Return [X, Y] of the center of cell containing provided text 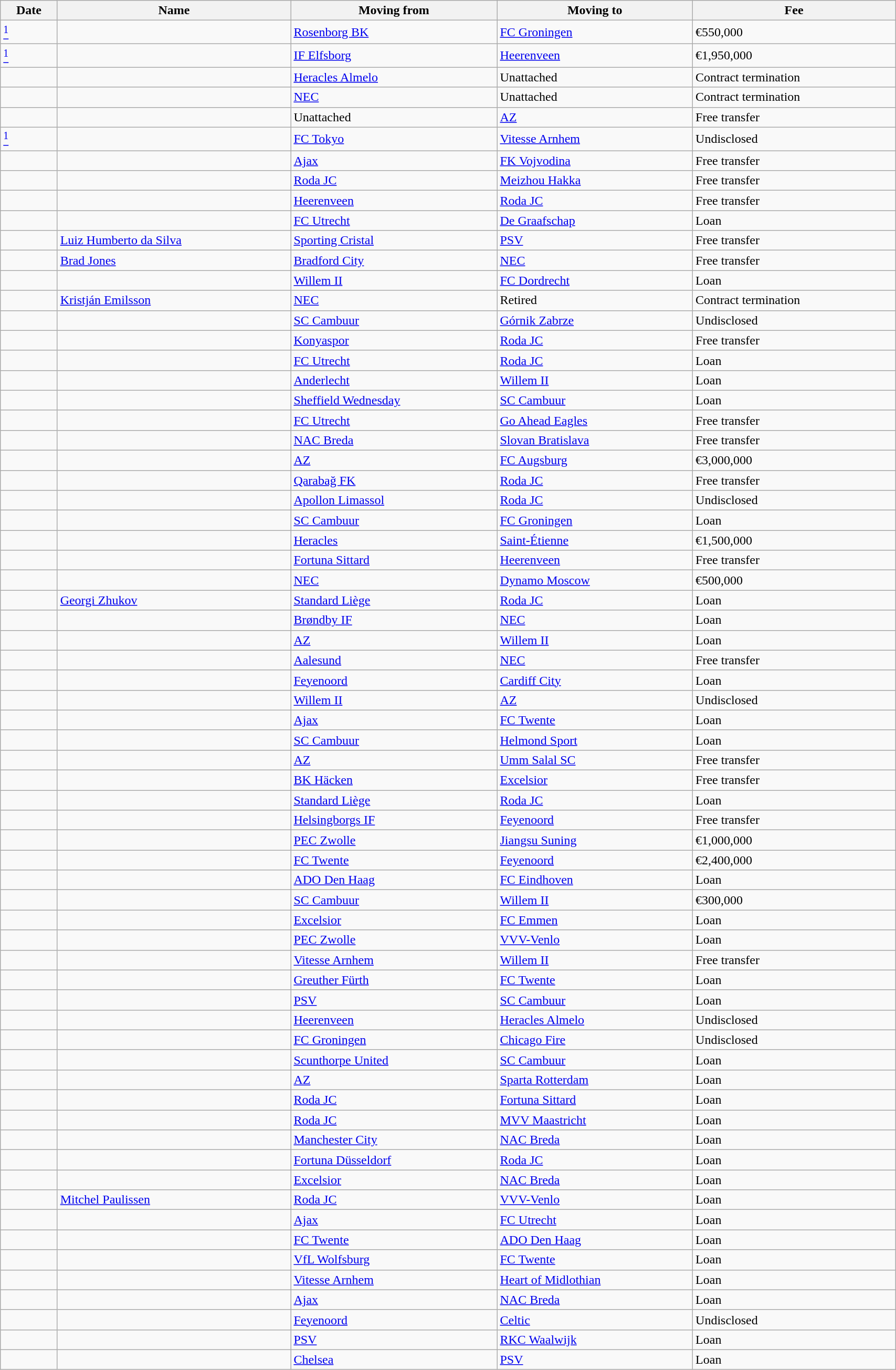
Umm Salal SC [595, 760]
FC Augsburg [595, 461]
FC Emmen [595, 920]
RKC Waalwijk [595, 1340]
€550,000 [794, 33]
Scunthorpe United [394, 1060]
Anderlecht [394, 380]
€1,000,000 [794, 840]
VfL Wolfsburg [394, 1260]
Go Ahead Eagles [595, 420]
Heracles [394, 540]
Luiz Humberto da Silva [174, 240]
Jiangsu Suning [595, 840]
Meizhou Hakka [595, 181]
Sparta Rotterdam [595, 1080]
€500,000 [794, 580]
€1,950,000 [794, 56]
Górnik Zabrze [595, 320]
FK Vojvodina [595, 161]
IF Elfsborg [394, 56]
Sheffield Wednesday [394, 400]
Qarabağ FK [394, 480]
BK Häcken [394, 780]
Helmond Sport [595, 740]
Chicago Fire [595, 1040]
Dynamo Moscow [595, 580]
Konyaspor [394, 340]
Rosenborg BK [394, 33]
FC Eindhoven [595, 880]
Aalesund [394, 660]
Helsingborgs IF [394, 820]
FC Tokyo [394, 139]
Apollon Limassol [394, 500]
Heart of Midlothian [595, 1280]
Kristján Emilsson [174, 300]
MVV Maastricht [595, 1120]
Retired [595, 300]
Slovan Bratislava [595, 441]
Bradford City [394, 260]
Greuther Fürth [394, 980]
Saint-Étienne [595, 540]
Date [29, 11]
Manchester City [394, 1140]
Fee [794, 11]
€1,500,000 [794, 540]
Moving from [394, 11]
Cardiff City [595, 680]
FC Dordrecht [595, 280]
€2,400,000 [794, 860]
€3,000,000 [794, 461]
Georgi Zhukov [174, 600]
Sporting Cristal [394, 240]
Moving to [595, 11]
€300,000 [794, 900]
Celtic [595, 1320]
Mitchel Paulissen [174, 1200]
Name [174, 11]
Brøndby IF [394, 620]
Fortuna Düsseldorf [394, 1160]
Brad Jones [174, 260]
De Graafschap [595, 221]
Chelsea [394, 1359]
